Pinpoint the cell where the given text exists, returning its (X, Y) midpoint coordinate. 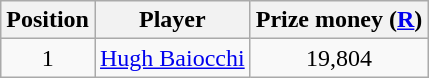
1 (48, 58)
19,804 (339, 58)
Position (48, 20)
Prize money (R) (339, 20)
Hugh Baiocchi (172, 58)
Player (172, 20)
